Capture the cell that displays the provided text and extract its [X, Y] central coordinate. 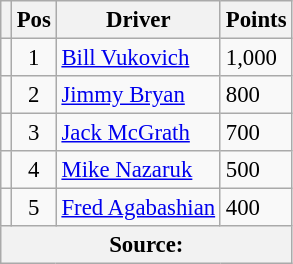
800 [256, 95]
500 [256, 170]
1 [34, 58]
3 [34, 133]
Jimmy Bryan [138, 95]
700 [256, 133]
Driver [138, 20]
Fred Agabashian [138, 208]
Source: [146, 245]
Pos [34, 20]
Points [256, 20]
4 [34, 170]
Bill Vukovich [138, 58]
Jack McGrath [138, 133]
2 [34, 95]
1,000 [256, 58]
5 [34, 208]
Mike Nazaruk [138, 170]
400 [256, 208]
